Detect which cell encompasses the target text, then output its (x, y) center coordinate. 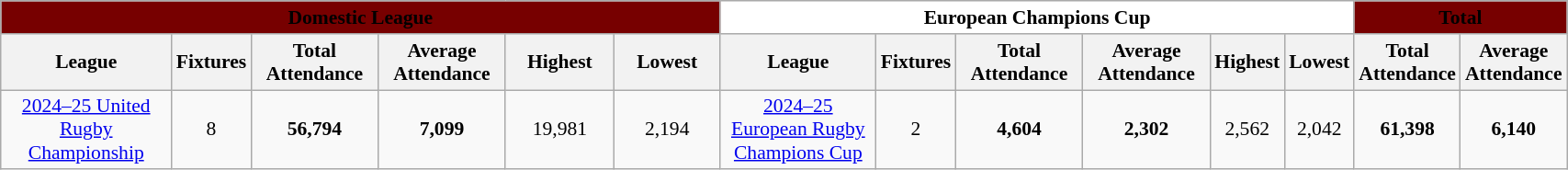
61,398 (1407, 130)
7,099 (443, 130)
2,562 (1247, 130)
2024–25 European Rugby Champions Cup (798, 130)
6,140 (1514, 130)
2024–25 United Rugby Championship (86, 130)
2,194 (667, 130)
Domestic League (360, 17)
56,794 (314, 130)
2,042 (1319, 130)
4,604 (1020, 130)
Total (1461, 17)
8 (211, 130)
European Champions Cup (1037, 17)
2,302 (1146, 130)
19,981 (559, 130)
2 (916, 130)
